Find where the given text appears and provide that cell's center as [X, Y] coordinate. 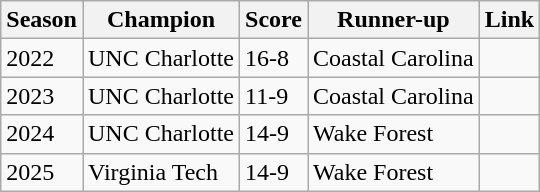
Link [509, 20]
16-8 [274, 58]
Season [42, 20]
2023 [42, 96]
2025 [42, 172]
Runner-up [394, 20]
Score [274, 20]
2022 [42, 58]
Champion [160, 20]
Virginia Tech [160, 172]
11-9 [274, 96]
2024 [42, 134]
